Search for the cell housing the specified text and yield its [x, y] center coordinate. 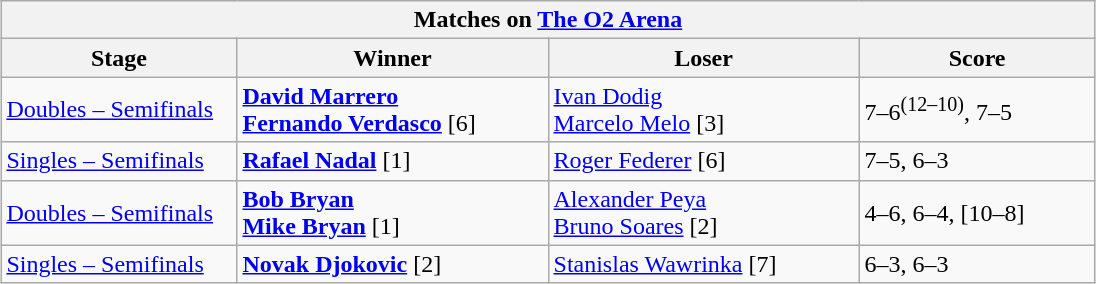
Winner [392, 58]
Stage [119, 58]
Roger Federer [6] [704, 161]
6–3, 6–3 [977, 264]
Ivan Dodig Marcelo Melo [3] [704, 110]
Score [977, 58]
Alexander Peya Bruno Soares [2] [704, 212]
Loser [704, 58]
Rafael Nadal [1] [392, 161]
David Marrero Fernando Verdasco [6] [392, 110]
7–6(12–10), 7–5 [977, 110]
7–5, 6–3 [977, 161]
Bob Bryan Mike Bryan [1] [392, 212]
4–6, 6–4, [10–8] [977, 212]
Stanislas Wawrinka [7] [704, 264]
Matches on The O2 Arena [548, 20]
Novak Djokovic [2] [392, 264]
